For the text-containing cell, return its midpoint in (x, y) coordinate format. 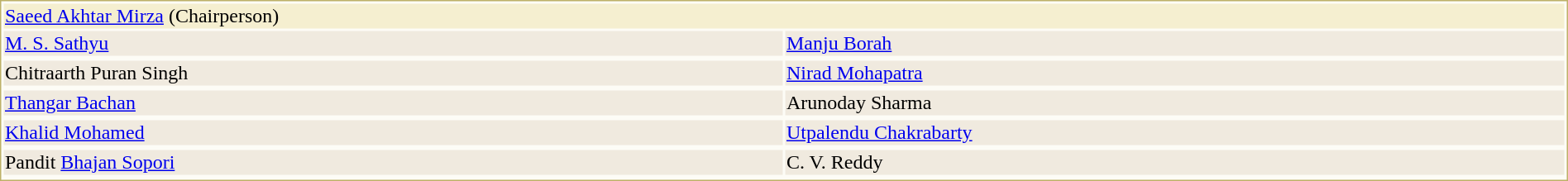
Nirad Mohapatra (1175, 74)
Thangar Bachan (393, 103)
Arunoday Sharma (1175, 103)
Chitraarth Puran Singh (393, 74)
C. V. Reddy (1175, 163)
Manju Borah (1175, 44)
Pandit Bhajan Sopori (393, 163)
Saeed Akhtar Mirza (Chairperson) (784, 16)
Utpalendu Chakrabarty (1175, 133)
Khalid Mohamed (393, 133)
M. S. Sathyu (393, 44)
